Identify which cell holds the provided text, then report its (x, y) central coordinate. 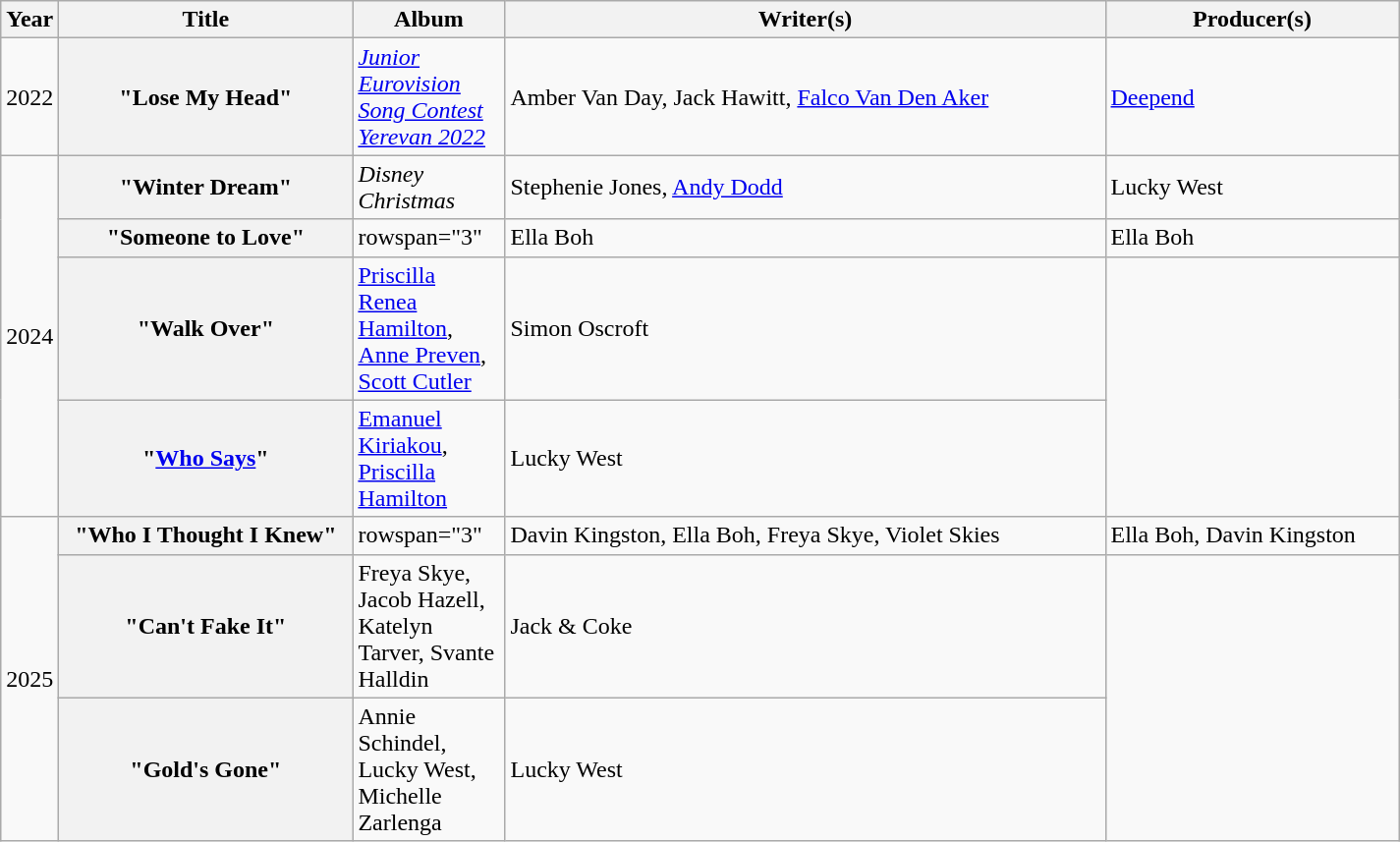
Freya Skye, Jacob Hazell, Katelyn Tarver, Svante Halldin (428, 626)
Ella Boh, Davin Kingston (1252, 535)
"Who Says" (206, 458)
Stephenie Jones, Andy Dodd (806, 187)
Producer(s) (1252, 20)
Emanuel Kiriakou, Priscilla Hamilton (428, 458)
2024 (29, 336)
Amber Van Day, Jack Hawitt, Falco Van Den Aker (806, 96)
Davin Kingston, Ella Boh, Freya Skye, Violet Skies (806, 535)
Year (29, 20)
Deepend (1252, 96)
"Someone to Love" (206, 238)
Priscilla Renea Hamilton, Anne Preven, Scott Cutler (428, 328)
2022 (29, 96)
"Walk Over" (206, 328)
"Lose My Head" (206, 96)
Writer(s) (806, 20)
"Who I Thought I Knew" (206, 535)
Simon Oscroft (806, 328)
"Can't Fake It" (206, 626)
2025 (29, 679)
Title (206, 20)
Album (428, 20)
Annie Schindel, Lucky West, Michelle Zarlenga (428, 769)
Junior Eurovision Song Contest Yerevan 2022 (428, 96)
"Winter Dream" (206, 187)
Disney Christmas (428, 187)
"Gold's Gone" (206, 769)
Jack & Coke (806, 626)
